Search for the cell housing the specified text and yield its [x, y] center coordinate. 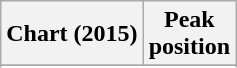
Chart (2015) [72, 34]
Peakposition [189, 34]
